Provide the (X, Y) coordinate of the cell's center where the given text is located.  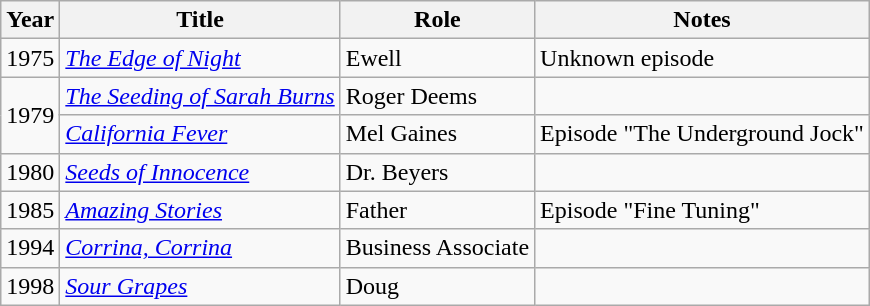
Father (437, 210)
Doug (437, 286)
Ewell (437, 58)
Roger Deems (437, 96)
Year (30, 20)
1998 (30, 286)
Dr. Beyers (437, 172)
1985 (30, 210)
1994 (30, 248)
California Fever (200, 134)
Episode "Fine Tuning" (702, 210)
1979 (30, 115)
Seeds of Innocence (200, 172)
Business Associate (437, 248)
Notes (702, 20)
The Edge of Night (200, 58)
The Seeding of Sarah Burns (200, 96)
Role (437, 20)
1975 (30, 58)
Sour Grapes (200, 286)
Amazing Stories (200, 210)
Episode "The Underground Jock" (702, 134)
Unknown episode (702, 58)
Corrina, Corrina (200, 248)
Title (200, 20)
1980 (30, 172)
Mel Gaines (437, 134)
